For the text-containing cell, return its midpoint in (x, y) coordinate format. 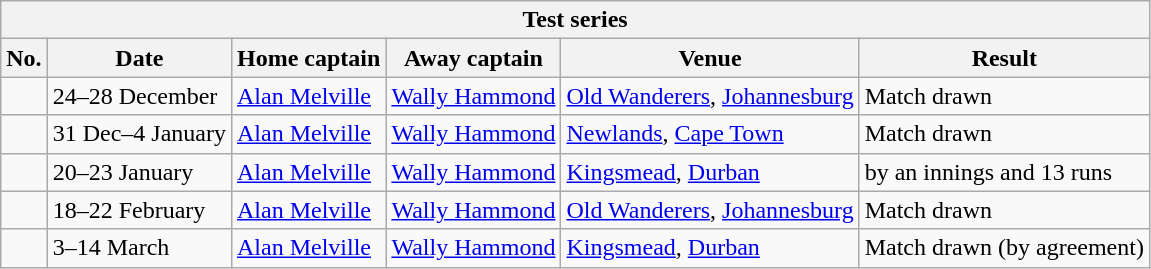
18–22 February (139, 210)
24–28 December (139, 96)
20–23 January (139, 172)
by an innings and 13 runs (1004, 172)
Home captain (308, 58)
3–14 March (139, 248)
Date (139, 58)
Test series (576, 20)
Match drawn (by agreement) (1004, 248)
No. (24, 58)
Result (1004, 58)
Away captain (474, 58)
31 Dec–4 January (139, 134)
Venue (710, 58)
Newlands, Cape Town (710, 134)
